Extract the (X, Y) coordinate from the center of the cell holding the provided text.  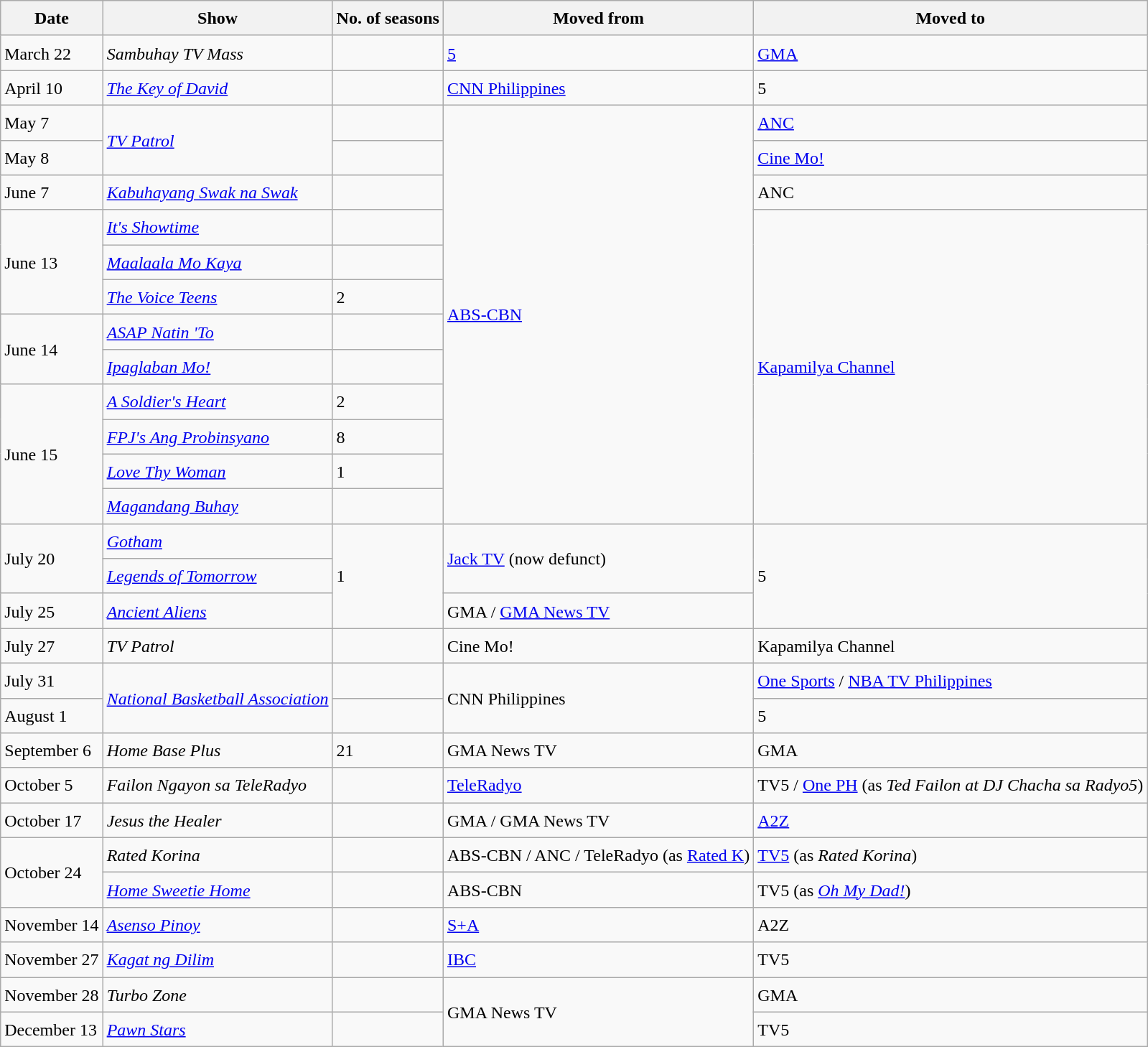
April 10 (52, 88)
Moved from (598, 19)
Turbo Zone (218, 994)
Rated Korina (218, 855)
June 14 (52, 349)
July 27 (52, 646)
Maalaala Mo Kaya (218, 263)
November 27 (52, 959)
Date (52, 19)
TV5 (as Rated Korina) (951, 855)
It's Showtime (218, 227)
July 31 (52, 681)
Ipaglaban Mo! (218, 366)
Kagat ng Dilim (218, 959)
Home Base Plus (218, 751)
National Basketball Association (218, 698)
Moved to (951, 19)
ABS-CBN / ANC / TeleRadyo (as Rated K) (598, 855)
No. of seasons (388, 19)
Legends of Tomorrow (218, 576)
Asenso Pinoy (218, 925)
March 22 (52, 53)
December 13 (52, 1030)
September 6 (52, 751)
S+A (598, 925)
May 8 (52, 158)
August 1 (52, 715)
One Sports / NBA TV Philippines (951, 681)
June 7 (52, 192)
October 24 (52, 872)
TV5 / One PH (as Ted Failon at DJ Chacha sa Radyo5) (951, 786)
IBC (598, 959)
Failon Ngayon sa TeleRadyo (218, 786)
TeleRadyo (598, 786)
The Voice Teens (218, 297)
July 25 (52, 610)
Ancient Aliens (218, 610)
ASAP Natin 'To (218, 332)
Kabuhayang Swak na Swak (218, 192)
A Soldier's Heart (218, 402)
21 (388, 751)
October 17 (52, 820)
The Key of David (218, 88)
FPJ's Ang Probinsyano (218, 437)
TV5 (as Oh My Dad!) (951, 890)
Jesus the Healer (218, 820)
Pawn Stars (218, 1030)
June 13 (52, 262)
May 7 (52, 122)
October 5 (52, 786)
Sambuhay TV Mass (218, 53)
8 (388, 437)
Magandang Buhay (218, 507)
Gotham (218, 541)
Show (218, 19)
Love Thy Woman (218, 471)
Home Sweetie Home (218, 890)
November 28 (52, 994)
November 14 (52, 925)
Jack TV (now defunct) (598, 559)
June 15 (52, 454)
July 20 (52, 559)
